For the text-containing cell, return its midpoint in (X, Y) coordinate format. 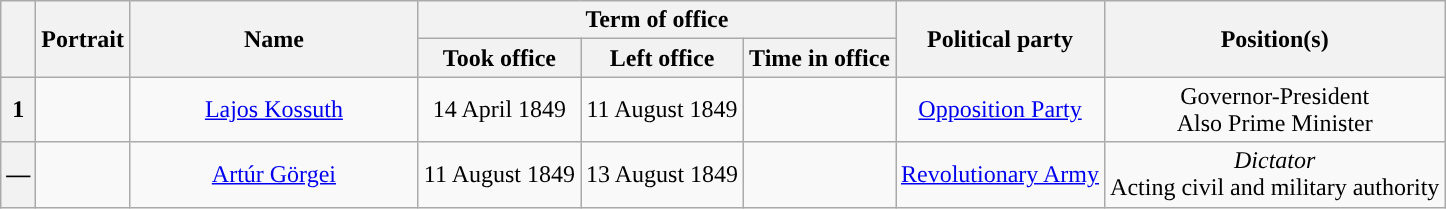
Time in office (820, 58)
1 (18, 110)
Position(s) (1275, 39)
— (18, 174)
Portrait (83, 39)
Name (274, 39)
13 August 1849 (662, 174)
Political party (1000, 39)
14 April 1849 (499, 110)
Lajos Kossuth (274, 110)
Opposition Party (1000, 110)
DictatorActing civil and military authority (1275, 174)
Term of office (656, 20)
Governor-PresidentAlso Prime Minister (1275, 110)
Left office (662, 58)
Took office (499, 58)
Artúr Görgei (274, 174)
Revolutionary Army (1000, 174)
